Extract the [X, Y] coordinate from the center of the cell holding the provided text.  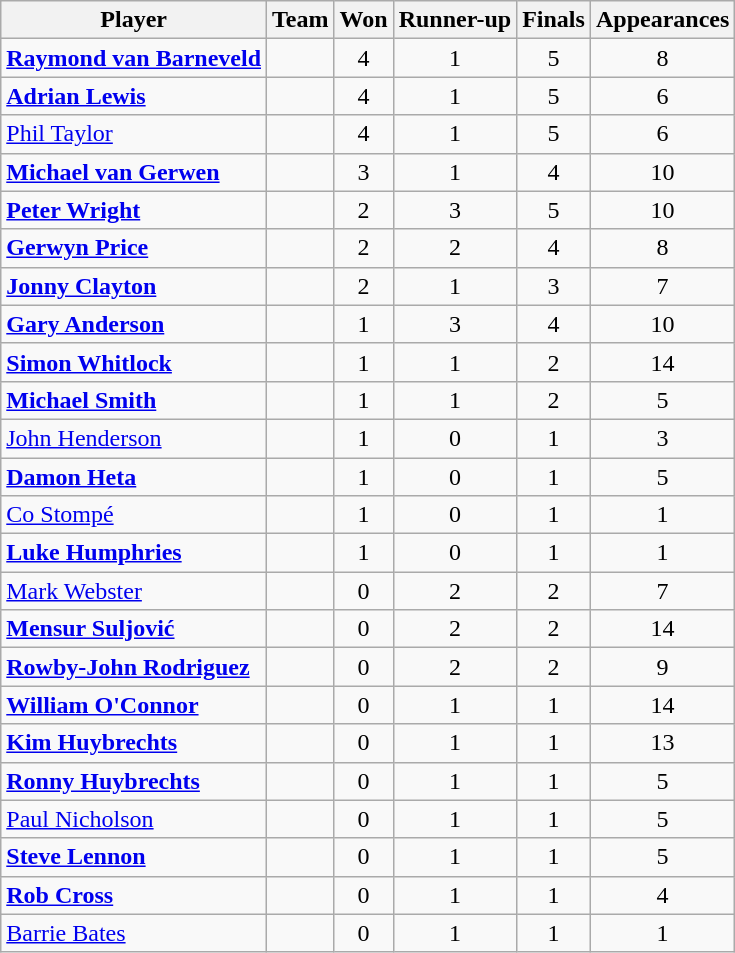
Gerwyn Price [134, 248]
Paul Nicholson [134, 819]
John Henderson [134, 438]
Mark Webster [134, 591]
Runner-up [455, 20]
Team [301, 20]
Michael van Gerwen [134, 172]
13 [662, 743]
Barrie Bates [134, 933]
Rob Cross [134, 895]
Mensur Suljović [134, 629]
Michael Smith [134, 400]
Player [134, 20]
Raymond van Barneveld [134, 58]
Adrian Lewis [134, 96]
Won [364, 20]
Simon Whitlock [134, 362]
Rowby-John Rodriguez [134, 667]
Kim Huybrechts [134, 743]
Steve Lennon [134, 857]
Gary Anderson [134, 324]
Finals [554, 20]
Damon Heta [134, 477]
Jonny Clayton [134, 286]
William O'Connor [134, 705]
Peter Wright [134, 210]
9 [662, 667]
Luke Humphries [134, 553]
Phil Taylor [134, 134]
Co Stompé [134, 515]
Appearances [662, 20]
Ronny Huybrechts [134, 781]
